Capture the cell that displays the provided text and extract its (x, y) central coordinate. 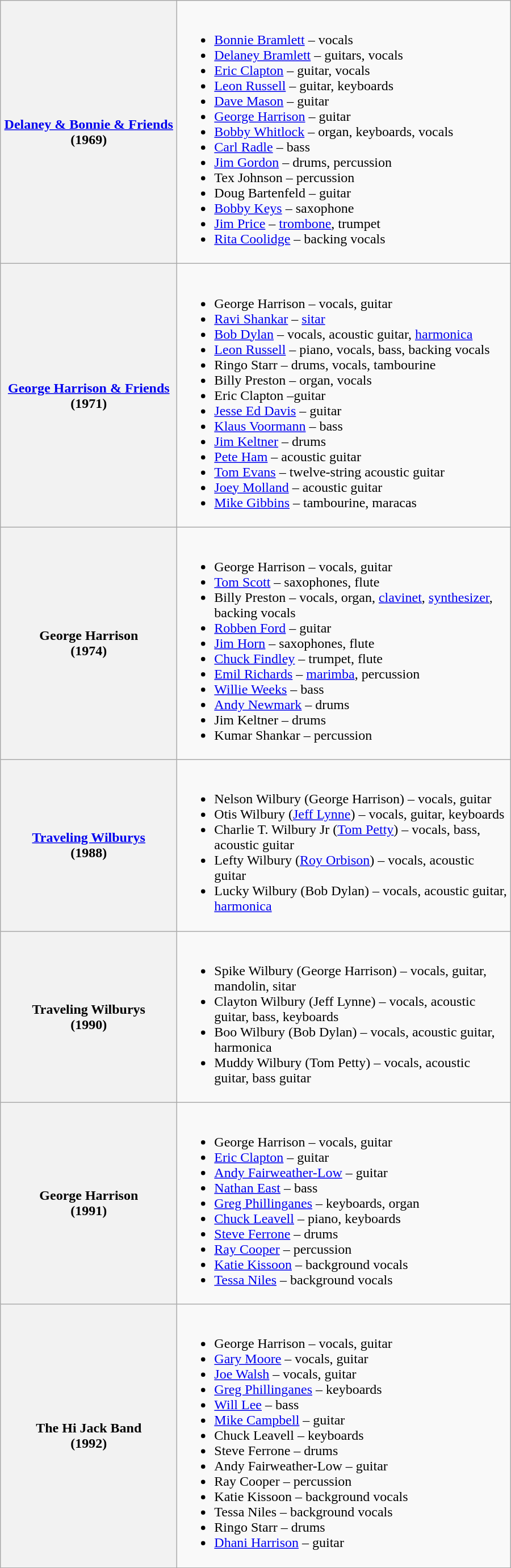
George Harrison & Friends(1971) (89, 395)
The Hi Jack Band(1992) (89, 1436)
Traveling Wilburys(1988) (89, 845)
Traveling Wilburys(1990) (89, 1017)
Delaney & Bonnie & Friends(1969) (89, 132)
George Harrison(1974) (89, 643)
George Harrison(1991) (89, 1203)
